Identify which cell holds the provided text, then report its [x, y] central coordinate. 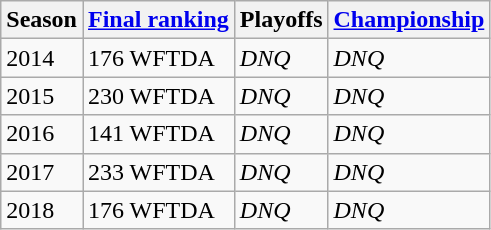
Season [42, 20]
141 WFTDA [158, 134]
Final ranking [158, 20]
233 WFTDA [158, 172]
2014 [42, 58]
2016 [42, 134]
Championship [409, 20]
2018 [42, 210]
230 WFTDA [158, 96]
2017 [42, 172]
2015 [42, 96]
Playoffs [281, 20]
